Extract the (X, Y) coordinate from the center of the cell holding the provided text.  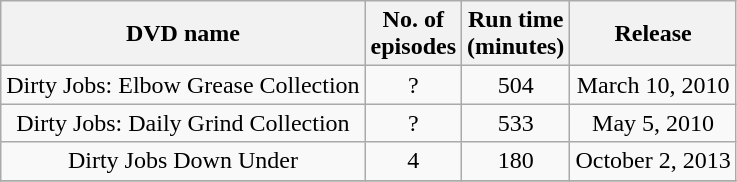
4 (413, 161)
DVD name (183, 34)
March 10, 2010 (653, 85)
533 (516, 123)
Run time(minutes) (516, 34)
Dirty Jobs: Daily Grind Collection (183, 123)
Dirty Jobs: Elbow Grease Collection (183, 85)
504 (516, 85)
Dirty Jobs Down Under (183, 161)
No. ofepisodes (413, 34)
May 5, 2010 (653, 123)
180 (516, 161)
October 2, 2013 (653, 161)
Release (653, 34)
